Provide the (X, Y) coordinate of the cell's center where the given text is located.  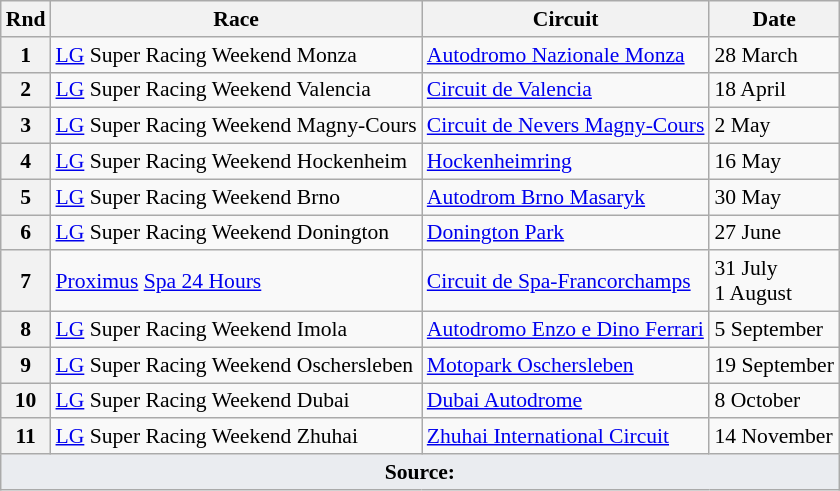
3 (26, 126)
14 November (774, 437)
16 May (774, 162)
Circuit de Nevers Magny-Cours (566, 126)
Autodrom Brno Masaryk (566, 197)
Autodromo Enzo e Dino Ferrari (566, 330)
9 (26, 365)
LG Super Racing Weekend Hockenheim (236, 162)
Motopark Oschersleben (566, 365)
10 (26, 401)
Proximus Spa 24 Hours (236, 282)
Zhuhai International Circuit (566, 437)
LG Super Racing Weekend Monza (236, 55)
LG Super Racing Weekend Brno (236, 197)
Source: (420, 472)
LG Super Racing Weekend Valencia (236, 90)
2 May (774, 126)
Autodromo Nazionale Monza (566, 55)
28 March (774, 55)
LG Super Racing Weekend Oschersleben (236, 365)
8 October (774, 401)
Rnd (26, 19)
Date (774, 19)
11 (26, 437)
8 (26, 330)
Circuit de Spa-Francorchamps (566, 282)
Dubai Autodrome (566, 401)
5 September (774, 330)
27 June (774, 233)
31 July1 August (774, 282)
5 (26, 197)
Circuit de Valencia (566, 90)
LG Super Racing Weekend Magny-Cours (236, 126)
Race (236, 19)
4 (26, 162)
Hockenheimring (566, 162)
LG Super Racing Weekend Imola (236, 330)
1 (26, 55)
LG Super Racing Weekend Zhuhai (236, 437)
Donington Park (566, 233)
30 May (774, 197)
LG Super Racing Weekend Dubai (236, 401)
LG Super Racing Weekend Donington (236, 233)
6 (26, 233)
19 September (774, 365)
7 (26, 282)
2 (26, 90)
Circuit (566, 19)
18 April (774, 90)
